Detect which cell encompasses the target text, then output its [X, Y] center coordinate. 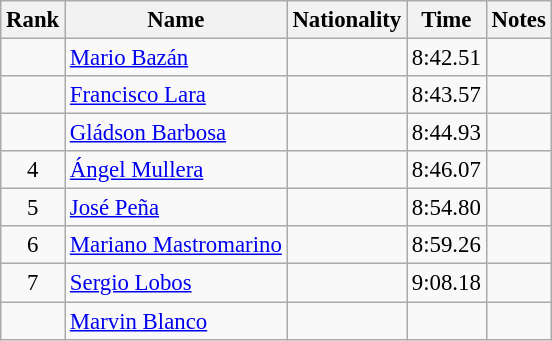
Name [176, 20]
7 [33, 283]
4 [33, 170]
Ángel Mullera [176, 170]
Rank [33, 20]
8:42.51 [447, 58]
8:46.07 [447, 170]
Sergio Lobos [176, 283]
8:44.93 [447, 133]
6 [33, 245]
8:43.57 [447, 95]
8:59.26 [447, 245]
Notes [518, 20]
9:08.18 [447, 283]
Marvin Blanco [176, 321]
Francisco Lara [176, 95]
Mariano Mastromarino [176, 245]
8:54.80 [447, 208]
5 [33, 208]
Nationality [346, 20]
Mario Bazán [176, 58]
Time [447, 20]
José Peña [176, 208]
Gládson Barbosa [176, 133]
